From the cell containing the given text, extract its center point as [X, Y] coordinate. 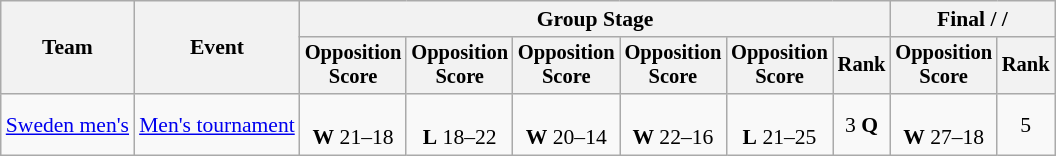
L 21–25 [780, 124]
3 Q [862, 124]
5 [1026, 124]
W 20–14 [566, 124]
L 18–22 [460, 124]
W 27–18 [944, 124]
Team [68, 48]
Sweden men's [68, 124]
Event [217, 48]
W 21–18 [354, 124]
W 22–16 [674, 124]
Men's tournament [217, 124]
Final / / [972, 19]
Group Stage [596, 19]
